Output the [x, y] coordinate of the center of the cell containing the given text.  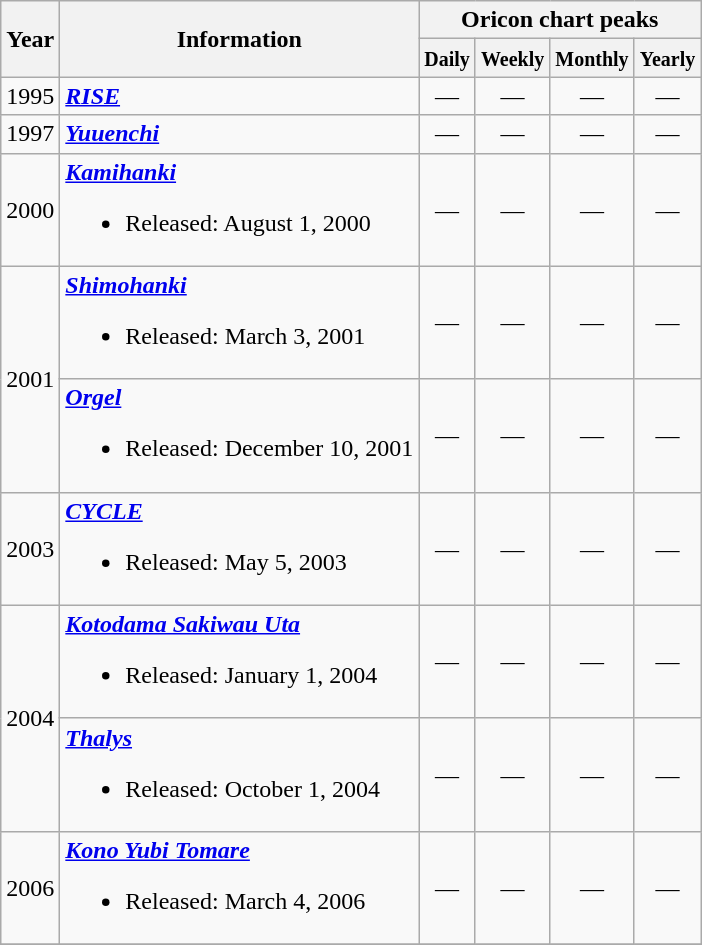
Kono Yubi TomareReleased: March 4, 2006 [240, 888]
2003 [30, 548]
Weekly [512, 58]
2006 [30, 888]
Year [30, 39]
Daily [448, 58]
ShimohankiReleased: March 3, 2001 [240, 322]
RISE [240, 96]
1995 [30, 96]
Kotodama Sakiwau UtaReleased: January 1, 2004 [240, 662]
KamihankiReleased: August 1, 2000 [240, 210]
Yearly [668, 58]
2001 [30, 379]
1997 [30, 134]
CYCLEReleased: May 5, 2003 [240, 548]
Monthly [592, 58]
ThalysReleased: October 1, 2004 [240, 774]
Information [240, 39]
OrgelReleased: December 10, 2001 [240, 436]
2000 [30, 210]
2004 [30, 718]
Yuuenchi [240, 134]
Oricon chart peaks [560, 20]
